Detect which cell encompasses the target text, then output its [x, y] center coordinate. 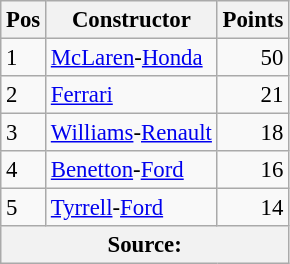
4 [24, 170]
5 [24, 208]
Williams-Renault [132, 133]
Points [252, 20]
McLaren-Honda [132, 58]
3 [24, 133]
Benetton-Ford [132, 170]
50 [252, 58]
1 [24, 58]
18 [252, 133]
14 [252, 208]
Constructor [132, 20]
Source: [145, 245]
2 [24, 95]
Tyrrell-Ford [132, 208]
21 [252, 95]
16 [252, 170]
Ferrari [132, 95]
Pos [24, 20]
